Detect which cell encompasses the target text, then output its (x, y) center coordinate. 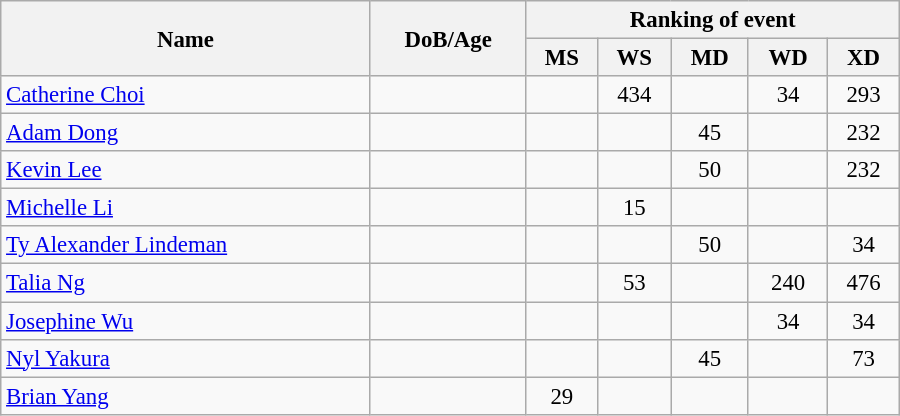
53 (634, 283)
Kevin Lee (186, 170)
Michelle Li (186, 208)
WS (634, 58)
XD (864, 58)
Ranking of event (712, 20)
73 (864, 358)
476 (864, 283)
293 (864, 95)
240 (788, 283)
29 (562, 396)
Nyl Yakura (186, 358)
Josephine Wu (186, 321)
Name (186, 38)
434 (634, 95)
MS (562, 58)
WD (788, 58)
Talia Ng (186, 283)
MD (710, 58)
DoB/Age (448, 38)
Brian Yang (186, 396)
Ty Alexander Lindeman (186, 245)
Catherine Choi (186, 95)
Adam Dong (186, 133)
15 (634, 208)
